Output the (X, Y) coordinate of the center of the cell containing the given text.  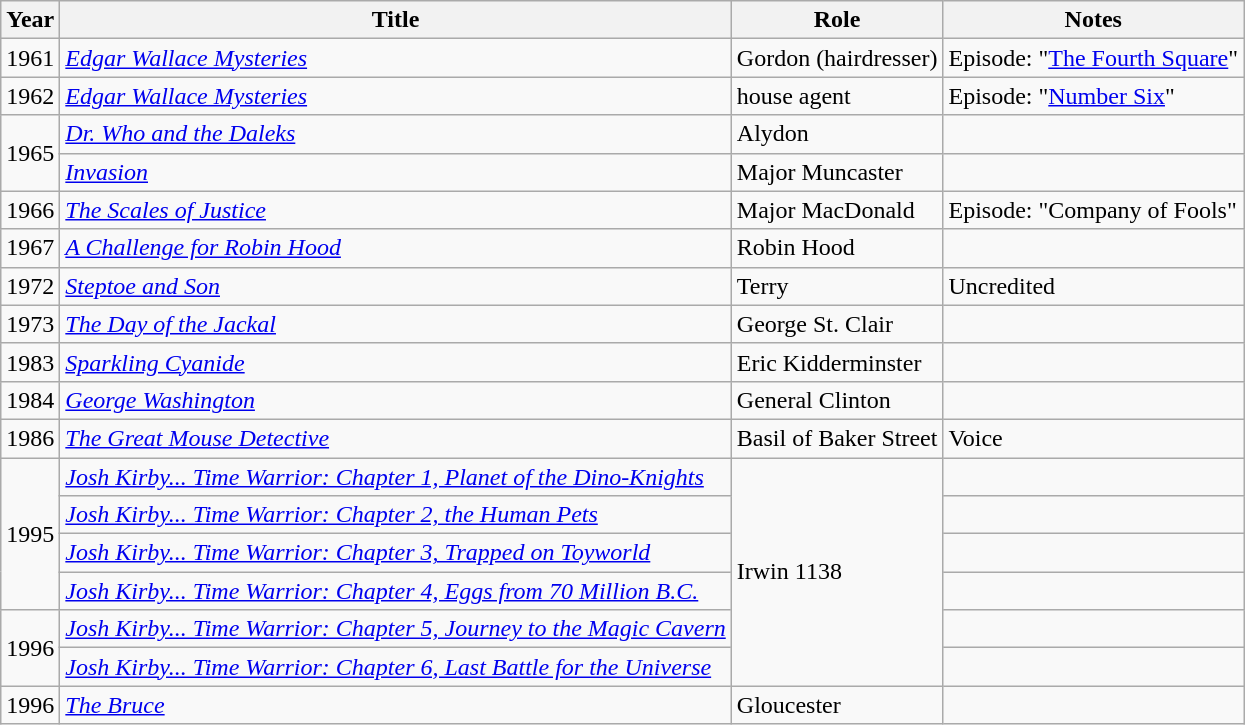
Basil of Baker Street (837, 438)
Role (837, 20)
Dr. Who and the Daleks (396, 134)
General Clinton (837, 400)
Notes (1094, 20)
Eric Kidderminster (837, 362)
Josh Kirby... Time Warrior: Chapter 4, Eggs from 70 Million B.C. (396, 591)
Robin Hood (837, 248)
1961 (30, 58)
Steptoe and Son (396, 286)
The Great Mouse Detective (396, 438)
Uncredited (1094, 286)
Episode: "Company of Fools" (1094, 210)
George Washington (396, 400)
1973 (30, 324)
Irwin 1138 (837, 572)
Voice (1094, 438)
1966 (30, 210)
1965 (30, 153)
1972 (30, 286)
1983 (30, 362)
1962 (30, 96)
George St. Clair (837, 324)
house agent (837, 96)
1986 (30, 438)
Episode: "Number Six" (1094, 96)
Josh Kirby... Time Warrior: Chapter 1, Planet of the Dino-Knights (396, 477)
1995 (30, 534)
Year (30, 20)
Gloucester (837, 705)
The Scales of Justice (396, 210)
1967 (30, 248)
Terry (837, 286)
1984 (30, 400)
Gordon (hairdresser) (837, 58)
Sparkling Cyanide (396, 362)
Major Muncaster (837, 172)
Episode: "The Fourth Square" (1094, 58)
Josh Kirby... Time Warrior: Chapter 6, Last Battle for the Universe (396, 667)
Josh Kirby... Time Warrior: Chapter 5, Journey to the Magic Cavern (396, 629)
Major MacDonald (837, 210)
Josh Kirby... Time Warrior: Chapter 3, Trapped on Toyworld (396, 553)
Invasion (396, 172)
The Day of the Jackal (396, 324)
Alydon (837, 134)
The Bruce (396, 705)
Josh Kirby... Time Warrior: Chapter 2, the Human Pets (396, 515)
A Challenge for Robin Hood (396, 248)
Title (396, 20)
